Scan for the cell matching the given text and deliver its [x, y] coordinate at center. 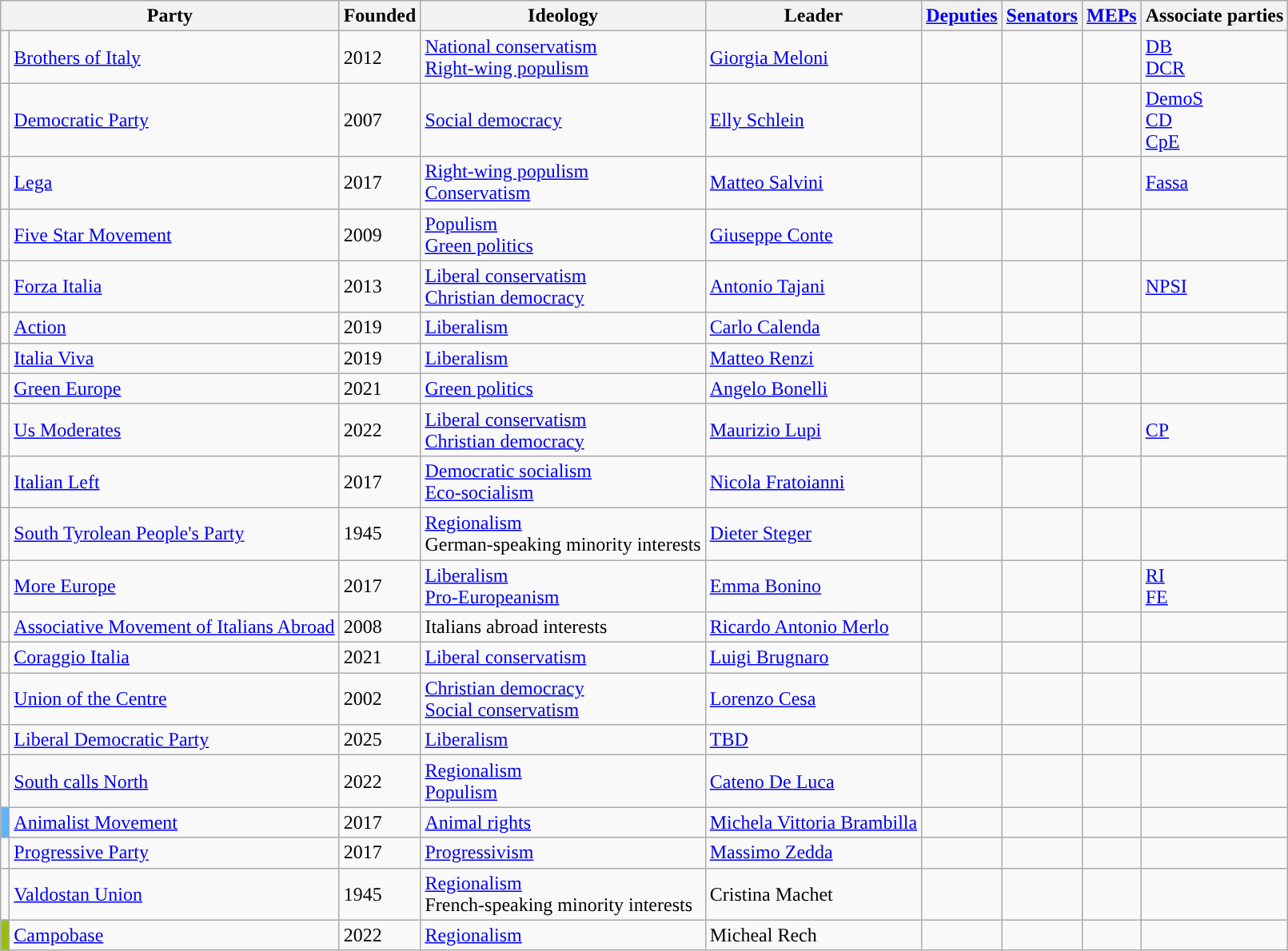
Christian democracySocial conservatism [563, 698]
Antonio Tajani [813, 286]
2013 [380, 286]
Angelo Bonelli [813, 388]
Massimo Zedda [813, 853]
Italian Left [174, 481]
RegionalismFrench-speaking minority interests [563, 893]
Party [169, 16]
Progressive Party [174, 853]
Green Europe [174, 388]
Deputies [962, 16]
Associate parties [1214, 16]
RegionalismPopulism [563, 782]
Nicola Fratoianni [813, 481]
Founded [380, 16]
Campobase [174, 935]
Us Moderates [174, 430]
DBDCR [1214, 58]
LiberalismPro-Europeanism [563, 585]
Democratic Party [174, 120]
RIFE [1214, 585]
CP [1214, 430]
Cristina Machet [813, 893]
Animalist Movement [174, 822]
South Tyrolean People's Party [174, 534]
Italia Viva [174, 358]
Coraggio Italia [174, 658]
Democratic socialismEco-socialism [563, 481]
South calls North [174, 782]
Emma Bonino [813, 585]
National conservatismRight-wing populism [563, 58]
Lorenzo Cesa [813, 698]
Leader [813, 16]
More Europe [174, 585]
Senators [1042, 16]
Liberal Democratic Party [174, 740]
RegionalismGerman-speaking minority interests [563, 534]
2008 [380, 627]
Ricardo Antonio Merlo [813, 627]
DemoSCDCpE [1214, 120]
Valdostan Union [174, 893]
Cateno De Luca [813, 782]
Giorgia Meloni [813, 58]
Regionalism [563, 935]
Five Star Movement [174, 235]
Carlo Calenda [813, 328]
PopulismGreen politics [563, 235]
Matteo Salvini [813, 182]
Animal rights [563, 822]
Ideology [563, 16]
2002 [380, 698]
Union of the Centre [174, 698]
MEPs [1111, 16]
Maurizio Lupi [813, 430]
Forza Italia [174, 286]
Right-wing populismConservatism [563, 182]
Action [174, 328]
Dieter Steger [813, 534]
Elly Schlein [813, 120]
2009 [380, 235]
Lega [174, 182]
Micheal Rech [813, 935]
TBD [813, 740]
Progressivism [563, 853]
Italians abroad interests [563, 627]
Matteo Renzi [813, 358]
2025 [380, 740]
Associative Movement of Italians Abroad [174, 627]
Michela Vittoria Brambilla [813, 822]
Social democracy [563, 120]
2012 [380, 58]
Liberal conservatism [563, 658]
Luigi Brugnaro [813, 658]
Green politics [563, 388]
NPSI [1214, 286]
Fassa [1214, 182]
Giuseppe Conte [813, 235]
Brothers of Italy [174, 58]
2007 [380, 120]
